Scan for the cell matching the given text and deliver its (x, y) coordinate at center. 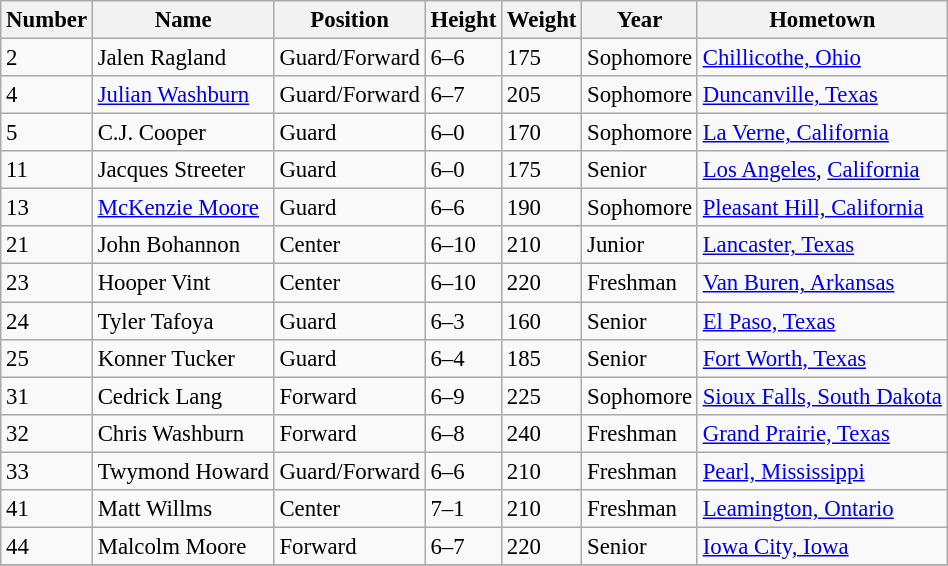
Julian Washburn (183, 95)
44 (47, 546)
Grand Prairie, Texas (822, 433)
Konner Tucker (183, 358)
6–4 (463, 358)
190 (542, 208)
Cedrick Lang (183, 396)
Sioux Falls, South Dakota (822, 396)
McKenzie Moore (183, 208)
Twymond Howard (183, 471)
Leamington, Ontario (822, 509)
185 (542, 358)
Jalen Ragland (183, 58)
Tyler Tafoya (183, 321)
13 (47, 208)
11 (47, 170)
La Verne, California (822, 133)
6–3 (463, 321)
Height (463, 20)
225 (542, 396)
Matt Willms (183, 509)
Junior (640, 245)
Chris Washburn (183, 433)
Van Buren, Arkansas (822, 283)
Number (47, 20)
7–1 (463, 509)
Name (183, 20)
John Bohannon (183, 245)
5 (47, 133)
Malcolm Moore (183, 546)
Weight (542, 20)
Pleasant Hill, California (822, 208)
24 (47, 321)
240 (542, 433)
6–9 (463, 396)
205 (542, 95)
33 (47, 471)
C.J. Cooper (183, 133)
170 (542, 133)
Hometown (822, 20)
25 (47, 358)
Chillicothe, Ohio (822, 58)
Lancaster, Texas (822, 245)
4 (47, 95)
6–8 (463, 433)
Jacques Streeter (183, 170)
Year (640, 20)
Los Angeles, California (822, 170)
160 (542, 321)
Position (350, 20)
21 (47, 245)
23 (47, 283)
32 (47, 433)
Iowa City, Iowa (822, 546)
41 (47, 509)
Pearl, Mississippi (822, 471)
El Paso, Texas (822, 321)
Fort Worth, Texas (822, 358)
31 (47, 396)
Duncanville, Texas (822, 95)
Hooper Vint (183, 283)
2 (47, 58)
